Capture the cell that displays the provided text and extract its [x, y] central coordinate. 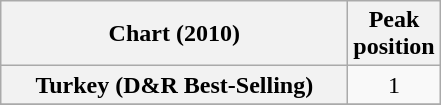
Turkey (D&R Best-Selling) [174, 85]
1 [394, 85]
Peakposition [394, 34]
Chart (2010) [174, 34]
